For the text-containing cell, return its midpoint in (X, Y) coordinate format. 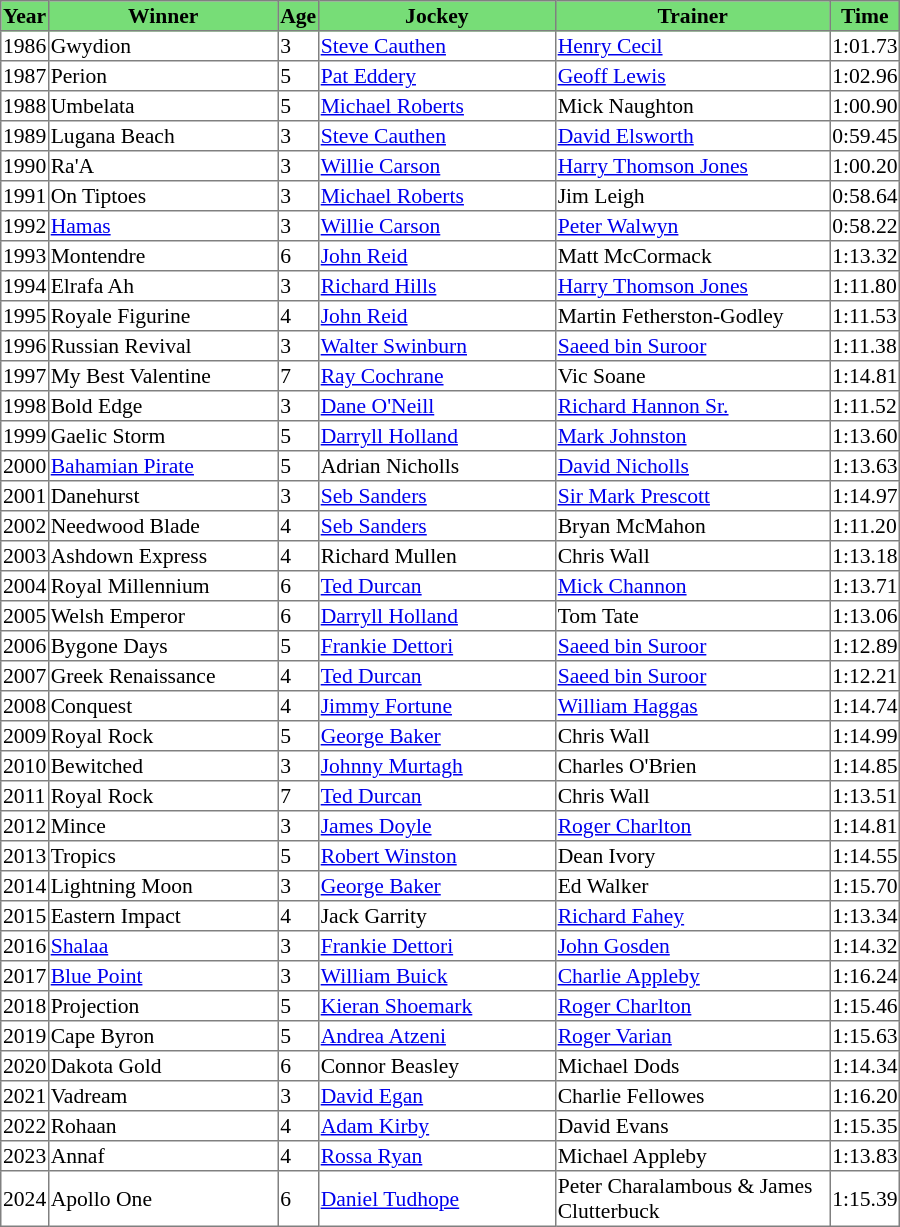
William Haggas (692, 706)
Vic Soane (692, 376)
Bygone Days (163, 646)
Elrafa Ah (163, 286)
2016 (25, 946)
Trainer (692, 16)
1993 (25, 256)
1:13.63 (865, 466)
Andrea Atzeni (436, 1036)
Connor Beasley (436, 1066)
David Nicholls (692, 466)
Richard Mullen (436, 556)
Royal Millennium (163, 586)
Mark Johnston (692, 436)
Projection (163, 1006)
Year (25, 16)
2004 (25, 586)
1:15.46 (865, 1006)
1:01.73 (865, 46)
1997 (25, 376)
Dakota Gold (163, 1066)
2006 (25, 646)
William Buick (436, 976)
Perion (163, 76)
2008 (25, 706)
James Doyle (436, 826)
2009 (25, 736)
Ashdown Express (163, 556)
1996 (25, 346)
Russian Revival (163, 346)
2005 (25, 616)
Ra'A (163, 166)
1990 (25, 166)
1:12.89 (865, 646)
Gwydion (163, 46)
Charles O'Brien (692, 766)
David Egan (436, 1096)
On Tiptoes (163, 196)
Walter Swinburn (436, 346)
0:59.45 (865, 136)
Henry Cecil (692, 46)
2007 (25, 676)
1991 (25, 196)
1:13.71 (865, 586)
0:58.64 (865, 196)
1992 (25, 226)
1:00.20 (865, 166)
1:13.51 (865, 796)
1999 (25, 436)
1:15.63 (865, 1036)
Montendre (163, 256)
1:11.52 (865, 406)
Apollo One (163, 1199)
Gaelic Storm (163, 436)
Welsh Emperor (163, 616)
1986 (25, 46)
Peter Charalambous & James Clutterbuck (692, 1199)
Jockey (436, 16)
Lugana Beach (163, 136)
Bold Edge (163, 406)
1:11.38 (865, 346)
0:58.22 (865, 226)
Eastern Impact (163, 916)
Kieran Shoemark (436, 1006)
1987 (25, 76)
Blue Point (163, 976)
2017 (25, 976)
2001 (25, 496)
Daniel Tudhope (436, 1199)
Age (298, 16)
Lightning Moon (163, 886)
Ray Cochrane (436, 376)
Robert Winston (436, 856)
1:14.85 (865, 766)
Roger Varian (692, 1036)
1:14.55 (865, 856)
1:16.20 (865, 1096)
Jimmy Fortune (436, 706)
1:13.18 (865, 556)
Time (865, 16)
Martin Fetherston-Godley (692, 316)
Danehurst (163, 496)
Tom Tate (692, 616)
1:13.06 (865, 616)
Needwood Blade (163, 526)
2014 (25, 886)
2024 (25, 1199)
Jim Leigh (692, 196)
Mick Channon (692, 586)
1:12.21 (865, 676)
2011 (25, 796)
2003 (25, 556)
1:14.74 (865, 706)
David Evans (692, 1126)
2020 (25, 1066)
1989 (25, 136)
2000 (25, 466)
Cape Byron (163, 1036)
Vadream (163, 1096)
Bryan McMahon (692, 526)
Adrian Nicholls (436, 466)
Dean Ivory (692, 856)
1:14.34 (865, 1066)
Mince (163, 826)
2015 (25, 916)
Bahamian Pirate (163, 466)
1:14.99 (865, 736)
1:13.83 (865, 1156)
Pat Eddery (436, 76)
Charlie Fellowes (692, 1096)
Winner (163, 16)
Rossa Ryan (436, 1156)
1995 (25, 316)
1:11.20 (865, 526)
Bewitched (163, 766)
Dane O'Neill (436, 406)
Sir Mark Prescott (692, 496)
2021 (25, 1096)
Tropics (163, 856)
Shalaa (163, 946)
Royale Figurine (163, 316)
Umbelata (163, 106)
2010 (25, 766)
1994 (25, 286)
1:14.97 (865, 496)
2013 (25, 856)
1:13.60 (865, 436)
1998 (25, 406)
John Gosden (692, 946)
2019 (25, 1036)
Mick Naughton (692, 106)
Charlie Appleby (692, 976)
David Elsworth (692, 136)
Michael Appleby (692, 1156)
1:13.32 (865, 256)
1:16.24 (865, 976)
2023 (25, 1156)
Richard Fahey (692, 916)
Annaf (163, 1156)
1:13.34 (865, 916)
Richard Hannon Sr. (692, 406)
1:00.90 (865, 106)
Conquest (163, 706)
2018 (25, 1006)
Ed Walker (692, 886)
Hamas (163, 226)
1:15.35 (865, 1126)
My Best Valentine (163, 376)
Michael Dods (692, 1066)
Matt McCormack (692, 256)
Rohaan (163, 1126)
Peter Walwyn (692, 226)
2022 (25, 1126)
Richard Hills (436, 286)
Geoff Lewis (692, 76)
1:11.80 (865, 286)
1:02.96 (865, 76)
Adam Kirby (436, 1126)
1:11.53 (865, 316)
Jack Garrity (436, 916)
2012 (25, 826)
1988 (25, 106)
Johnny Murtagh (436, 766)
1:15.39 (865, 1199)
2002 (25, 526)
Greek Renaissance (163, 676)
1:15.70 (865, 886)
1:14.32 (865, 946)
